Detect which cell encompasses the target text, then output its [x, y] center coordinate. 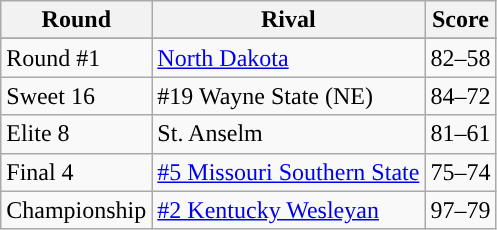
#2 Kentucky Wesleyan [288, 210]
Score [460, 20]
Rival [288, 20]
Round #1 [76, 58]
#5 Missouri Southern State [288, 172]
Championship [76, 210]
Final 4 [76, 172]
82–58 [460, 58]
#19 Wayne State (NE) [288, 96]
Round [76, 20]
Sweet 16 [76, 96]
84–72 [460, 96]
97–79 [460, 210]
Elite 8 [76, 134]
75–74 [460, 172]
St. Anselm [288, 134]
81–61 [460, 134]
North Dakota [288, 58]
